Capture the cell that displays the provided text and extract its [X, Y] central coordinate. 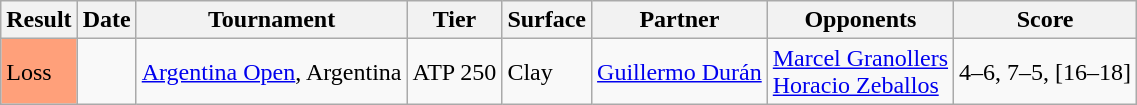
Result [39, 20]
4–6, 7–5, [16–18] [1046, 72]
Date [106, 20]
Clay [547, 72]
Surface [547, 20]
Loss [39, 72]
Tournament [272, 20]
Tier [454, 20]
ATP 250 [454, 72]
Score [1046, 20]
Argentina Open, Argentina [272, 72]
Partner [680, 20]
Opponents [860, 20]
Guillermo Durán [680, 72]
Marcel Granollers Horacio Zeballos [860, 72]
